Capture the cell that displays the provided text and extract its (x, y) central coordinate. 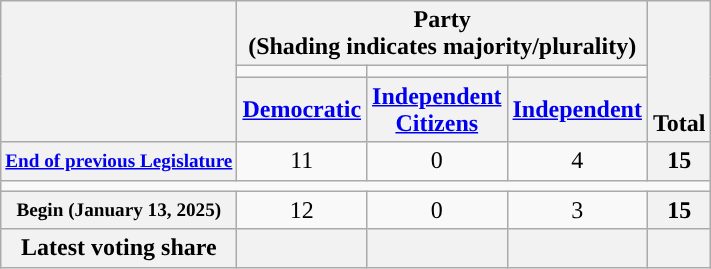
End of previous Legislature (119, 161)
Party (Shading indicates majority/plurality) (442, 34)
4 (577, 161)
Democratic (302, 110)
12 (302, 210)
3 (577, 210)
IndependentCitizens (437, 110)
11 (302, 161)
Latest voting share (119, 248)
Total (679, 72)
Begin (January 13, 2025) (119, 210)
Independent (577, 110)
